Identify which cell holds the provided text, then report its (X, Y) central coordinate. 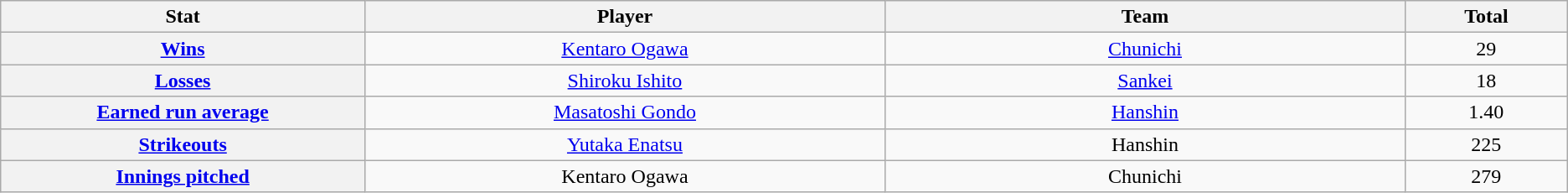
225 (1486, 144)
1.40 (1486, 112)
Losses (183, 81)
Total (1486, 17)
Yutaka Enatsu (625, 144)
Player (625, 17)
29 (1486, 49)
Sankei (1144, 81)
Team (1144, 17)
Innings pitched (183, 176)
Stat (183, 17)
18 (1486, 81)
Masatoshi Gondo (625, 112)
Earned run average (183, 112)
Shiroku Ishito (625, 81)
279 (1486, 176)
Strikeouts (183, 144)
Wins (183, 49)
